Capture the cell that displays the provided text and extract its [X, Y] central coordinate. 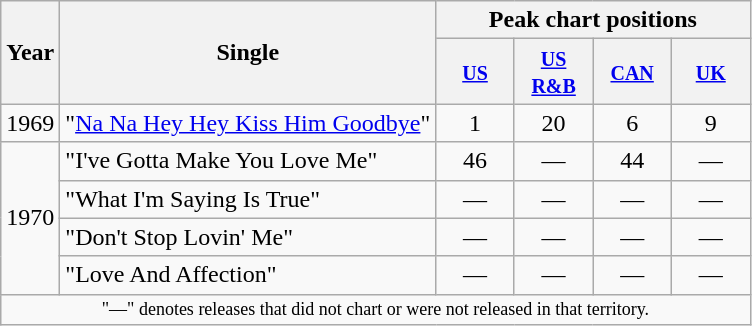
"Love And Affection" [248, 275]
20 [554, 123]
46 [476, 161]
"What I'm Saying Is True" [248, 199]
CAN [632, 72]
"—" denotes releases that did not chart or were not released in that territory. [376, 310]
"Na Na Hey Hey Kiss Him Goodbye" [248, 123]
Single [248, 52]
"I've Gotta Make You Love Me" [248, 161]
"Don't Stop Lovin' Me" [248, 237]
Peak chart positions [593, 20]
Year [30, 52]
US R&B [554, 72]
1969 [30, 123]
6 [632, 123]
US [476, 72]
9 [710, 123]
UK [710, 72]
1970 [30, 218]
44 [632, 161]
1 [476, 123]
